For the text-containing cell, return its midpoint in (X, Y) coordinate format. 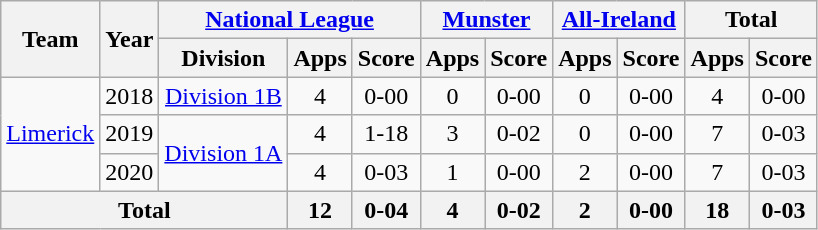
2020 (130, 172)
1 (452, 172)
Limerick (50, 134)
Division 1A (224, 153)
0-04 (386, 210)
National League (290, 20)
Division (224, 58)
3 (452, 134)
All-Ireland (619, 20)
Year (130, 39)
Munster (486, 20)
Team (50, 39)
2019 (130, 134)
Division 1B (224, 96)
1-18 (386, 134)
12 (320, 210)
2018 (130, 96)
18 (717, 210)
